Scan for the cell matching the given text and deliver its (X, Y) coordinate at center. 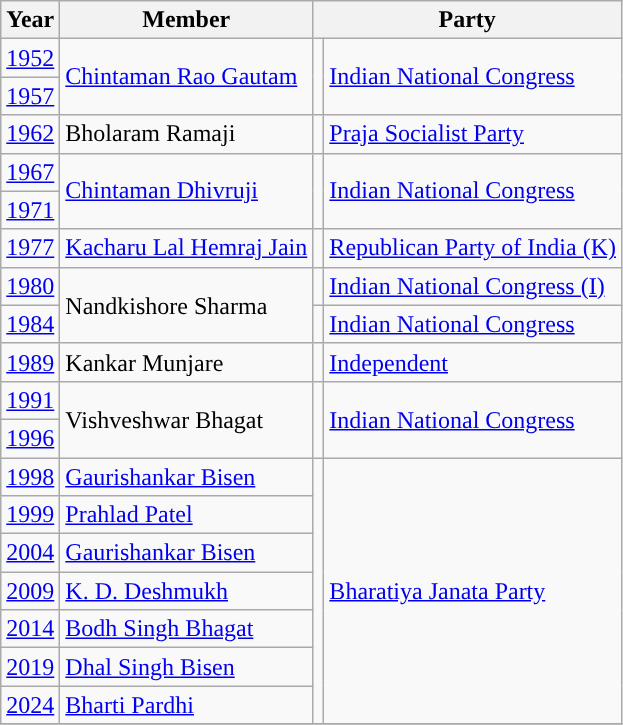
1999 (30, 515)
Bodh Singh Bhagat (186, 629)
Vishveshwar Bhagat (186, 419)
Prahlad Patel (186, 515)
Independent (473, 362)
1991 (30, 400)
Indian National Congress (I) (473, 286)
2009 (30, 591)
1952 (30, 58)
Bharatiya Janata Party (473, 591)
Party (468, 20)
Kacharu Lal Hemraj Jain (186, 248)
1967 (30, 172)
1996 (30, 438)
Year (30, 20)
K. D. Deshmukh (186, 591)
Kankar Munjare (186, 362)
1957 (30, 96)
Bholaram Ramaji (186, 134)
Republican Party of India (K) (473, 248)
1971 (30, 210)
2004 (30, 553)
2014 (30, 629)
1980 (30, 286)
2019 (30, 667)
Member (186, 20)
1989 (30, 362)
1962 (30, 134)
Chintaman Rao Gautam (186, 77)
1977 (30, 248)
Bharti Pardhi (186, 705)
Nandkishore Sharma (186, 305)
Praja Socialist Party (473, 134)
1998 (30, 477)
Dhal Singh Bisen (186, 667)
2024 (30, 705)
Chintaman Dhivruji (186, 191)
1984 (30, 324)
